Detect which cell encompasses the target text, then output its (X, Y) center coordinate. 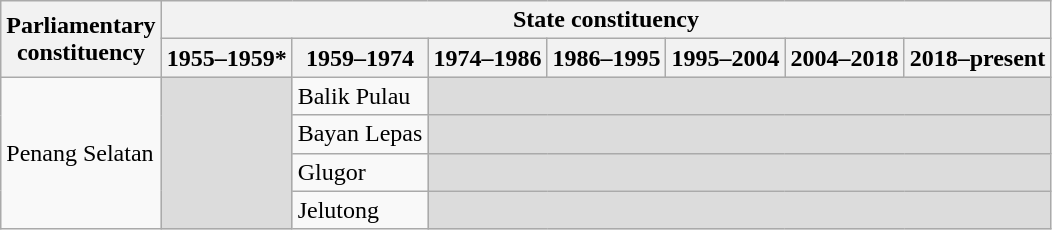
Parliamentaryconstituency (81, 39)
State constituency (606, 20)
2004–2018 (844, 58)
1986–1995 (606, 58)
Glugor (360, 172)
1955–1959* (226, 58)
Balik Pulau (360, 96)
Jelutong (360, 210)
2018–present (978, 58)
Bayan Lepas (360, 134)
Penang Selatan (81, 153)
1995–2004 (726, 58)
1974–1986 (488, 58)
1959–1974 (360, 58)
